Return the [X, Y] coordinate for the center point of the cell that contains the specified text.  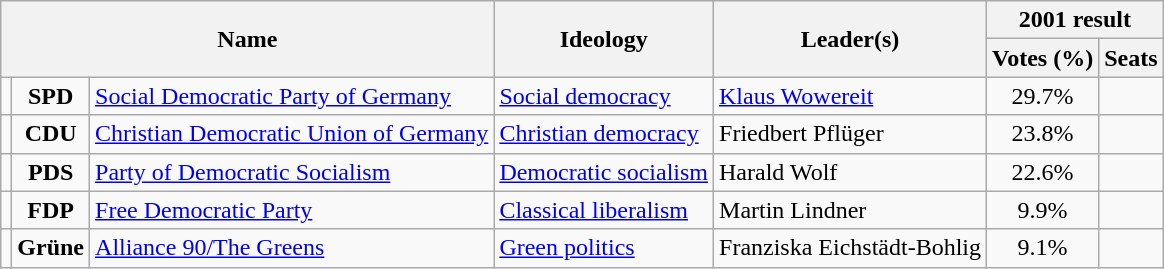
Alliance 90/The Greens [292, 248]
Ideology [604, 39]
Harald Wolf [850, 172]
22.6% [1043, 172]
CDU [51, 134]
Martin Lindner [850, 210]
29.7% [1043, 96]
Seats [1131, 58]
PDS [51, 172]
Social democracy [604, 96]
Franziska Eichstädt-Bohlig [850, 248]
Christian Democratic Union of Germany [292, 134]
Democratic socialism [604, 172]
Christian democracy [604, 134]
Leader(s) [850, 39]
SPD [51, 96]
Grüne [51, 248]
Green politics [604, 248]
9.9% [1043, 210]
Free Democratic Party [292, 210]
Friedbert Pflüger [850, 134]
Classical liberalism [604, 210]
Votes (%) [1043, 58]
9.1% [1043, 248]
Name [248, 39]
FDP [51, 210]
Party of Democratic Socialism [292, 172]
Social Democratic Party of Germany [292, 96]
23.8% [1043, 134]
Klaus Wowereit [850, 96]
2001 result [1076, 20]
